Determine the [X, Y] coordinate at the center of the cell enclosing the given text.  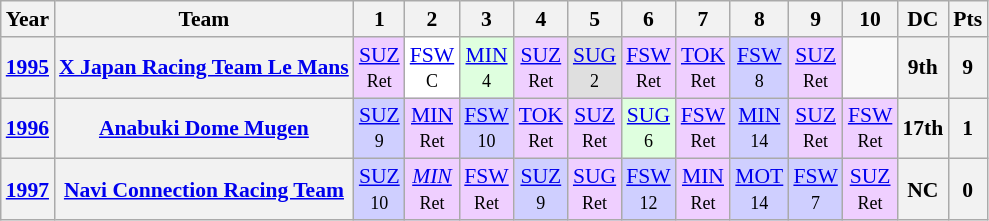
FSW12 [648, 190]
FSWC [432, 68]
NC [922, 190]
2 [432, 19]
1995 [28, 68]
Team [204, 19]
8 [759, 19]
DC [922, 19]
MIN14 [759, 128]
6 [648, 19]
3 [486, 19]
Anabuki Dome Mugen [204, 128]
Pts [968, 19]
FSW10 [486, 128]
MIN4 [486, 68]
1997 [28, 190]
17th [922, 128]
0 [968, 190]
7 [704, 19]
4 [541, 19]
SUZ10 [380, 190]
9th [922, 68]
SUGRet [594, 190]
SUG2 [594, 68]
SUG6 [648, 128]
X Japan Racing Team Le Mans [204, 68]
FSW7 [816, 190]
5 [594, 19]
1996 [28, 128]
Navi Connection Racing Team [204, 190]
FSW8 [759, 68]
Year [28, 19]
MOT14 [759, 190]
10 [870, 19]
